Provide the (x, y) coordinate of the cell's center where the given text is located.  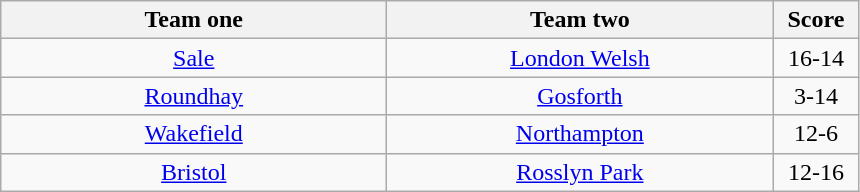
Sale (194, 58)
12-6 (816, 134)
Score (816, 20)
16-14 (816, 58)
London Welsh (580, 58)
Team one (194, 20)
Wakefield (194, 134)
Roundhay (194, 96)
Gosforth (580, 96)
Northampton (580, 134)
Bristol (194, 172)
Rosslyn Park (580, 172)
12-16 (816, 172)
3-14 (816, 96)
Team two (580, 20)
